Output the (X, Y) coordinate of the center of the cell containing the given text.  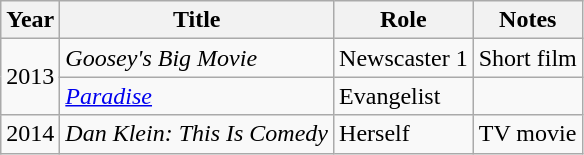
Role (404, 20)
2014 (30, 134)
Title (197, 20)
Herself (404, 134)
Dan Klein: This Is Comedy (197, 134)
Notes (528, 20)
2013 (30, 77)
Newscaster 1 (404, 58)
Year (30, 20)
Short film (528, 58)
Paradise (197, 96)
Evangelist (404, 96)
TV movie (528, 134)
Goosey's Big Movie (197, 58)
